Identify which cell holds the provided text, then report its [x, y] central coordinate. 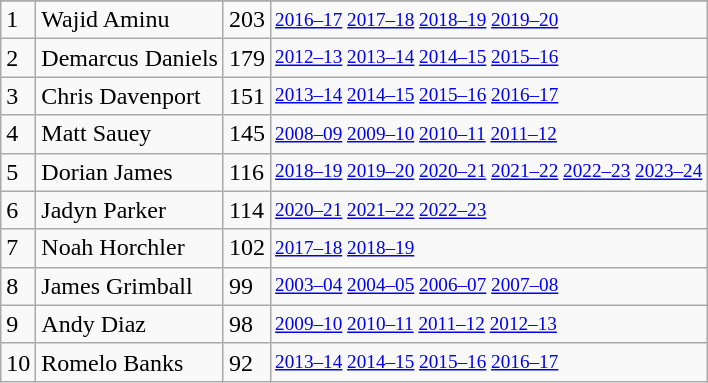
145 [246, 134]
Demarcus Daniels [130, 58]
2017–18 2018–19 [489, 248]
2018–19 2019–20 2020–21 2021–22 2022–23 2023–24 [489, 172]
Noah Horchler [130, 248]
2020–21 2021–22 2022–23 [489, 210]
116 [246, 172]
Romelo Banks [130, 362]
Wajid Aminu [130, 20]
Dorian James [130, 172]
1 [18, 20]
2008–09 2009–10 2010–11 2011–12 [489, 134]
102 [246, 248]
114 [246, 210]
4 [18, 134]
2003–04 2004–05 2006–07 2007–08 [489, 286]
2016–17 2017–18 2018–19 2019–20 [489, 20]
9 [18, 324]
98 [246, 324]
8 [18, 286]
10 [18, 362]
203 [246, 20]
99 [246, 286]
Andy Diaz [130, 324]
179 [246, 58]
Matt Sauey [130, 134]
151 [246, 96]
2 [18, 58]
Chris Davenport [130, 96]
James Grimball [130, 286]
Jadyn Parker [130, 210]
6 [18, 210]
2009–10 2010–11 2011–12 2012–13 [489, 324]
3 [18, 96]
2012–13 2013–14 2014–15 2015–16 [489, 58]
5 [18, 172]
7 [18, 248]
92 [246, 362]
